Return the (x, y) coordinate for the center point of the cell that contains the specified text.  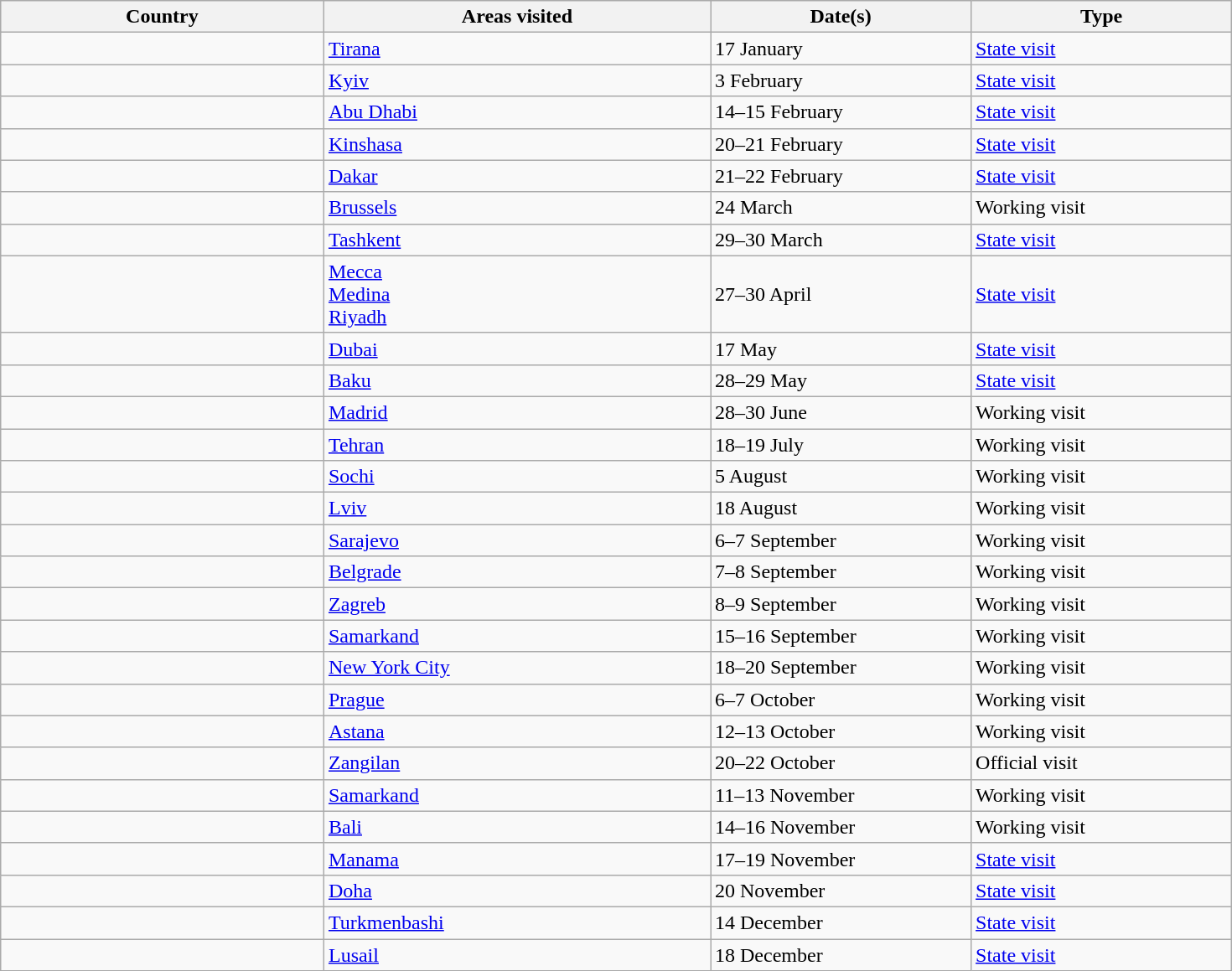
18–20 September (841, 668)
18 August (841, 509)
29–30 March (841, 240)
Dakar (516, 176)
MeccaMedinaRiyadh (516, 294)
Turkmenbashi (516, 922)
24 March (841, 208)
15–16 September (841, 636)
New York City (516, 668)
Brussels (516, 208)
28–30 June (841, 412)
Kyiv (516, 80)
Abu Dhabi (516, 112)
Date(s) (841, 17)
Belgrade (516, 572)
Astana (516, 731)
8–9 September (841, 604)
12–13 October (841, 731)
Manama (516, 859)
Tirana (516, 49)
Lviv (516, 509)
18 December (841, 954)
18–19 July (841, 445)
Areas visited (516, 17)
20–22 October (841, 763)
Tashkent (516, 240)
Doha (516, 891)
14–15 February (841, 112)
Sarajevo (516, 540)
Zagreb (516, 604)
Lusail (516, 954)
21–22 February (841, 176)
Type (1101, 17)
Prague (516, 700)
Bali (516, 827)
27–30 April (841, 294)
17 January (841, 49)
Baku (516, 380)
17–19 November (841, 859)
Kinshasa (516, 144)
20 November (841, 891)
6–7 September (841, 540)
Zangilan (516, 763)
7–8 September (841, 572)
14–16 November (841, 827)
6–7 October (841, 700)
5 August (841, 477)
20–21 February (841, 144)
Country (162, 17)
Tehran (516, 445)
Madrid (516, 412)
28–29 May (841, 380)
14 December (841, 922)
11–13 November (841, 795)
17 May (841, 349)
3 February (841, 80)
Sochi (516, 477)
Official visit (1101, 763)
Dubai (516, 349)
